Capture the cell that displays the provided text and extract its (X, Y) central coordinate. 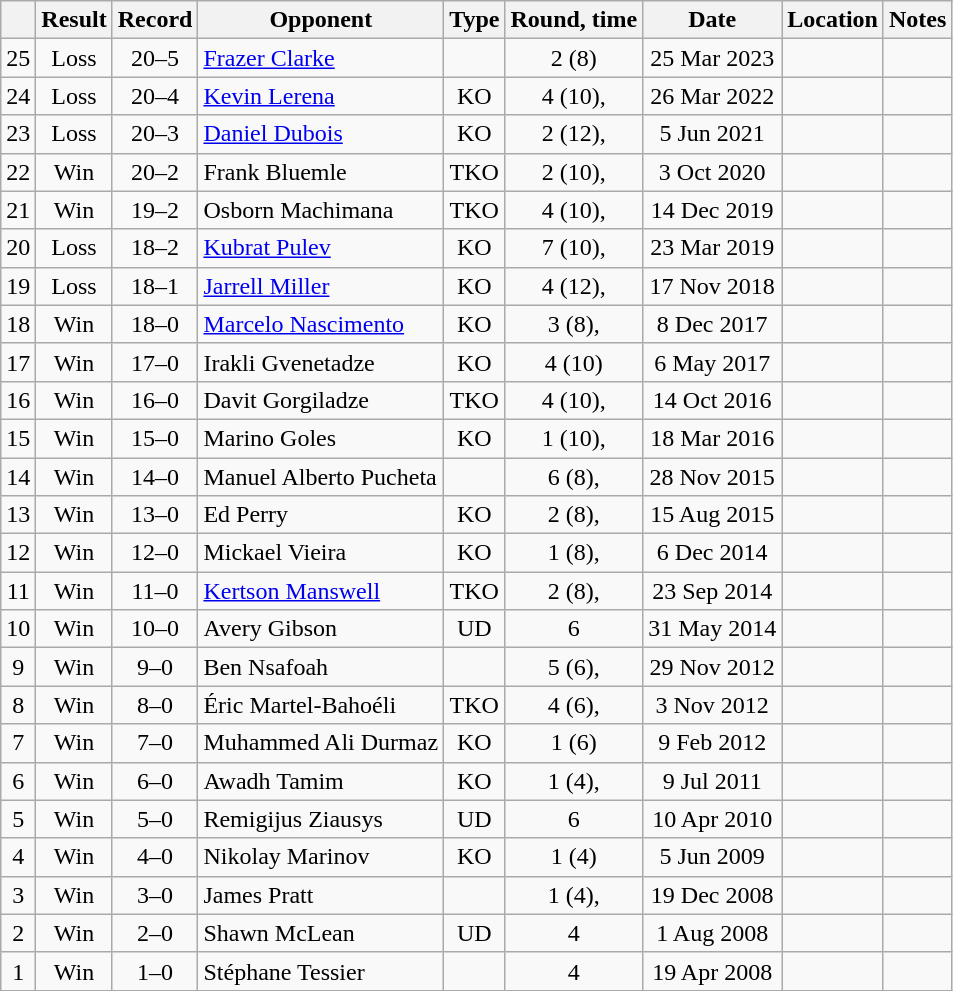
2–0 (155, 933)
19–2 (155, 210)
5–0 (155, 819)
14 (18, 477)
4 (6), (574, 705)
Stéphane Tessier (321, 971)
18–2 (155, 248)
19 (18, 286)
28 Nov 2015 (712, 477)
17 Nov 2018 (712, 286)
1 (6) (574, 743)
7 (18, 743)
20–2 (155, 172)
6 Dec 2014 (712, 553)
29 Nov 2012 (712, 667)
Osborn Machimana (321, 210)
3 Nov 2012 (712, 705)
Davit Gorgiladze (321, 400)
21 (18, 210)
15–0 (155, 438)
Marcelo Nascimento (321, 324)
22 (18, 172)
Awadh Tamim (321, 781)
14–0 (155, 477)
Location (833, 20)
3–0 (155, 895)
Result (74, 20)
11 (18, 591)
15 (18, 438)
Jarrell Miller (321, 286)
9 (18, 667)
Kubrat Pulev (321, 248)
18–0 (155, 324)
4–0 (155, 857)
18–1 (155, 286)
Round, time (574, 20)
10 Apr 2010 (712, 819)
1 Aug 2008 (712, 933)
6–0 (155, 781)
Frazer Clarke (321, 58)
12 (18, 553)
5 Jun 2009 (712, 857)
20–5 (155, 58)
Remigijus Ziausys (321, 819)
Kertson Manswell (321, 591)
4 (10) (574, 362)
Date (712, 20)
18 (18, 324)
10 (18, 629)
Daniel Dubois (321, 134)
Ed Perry (321, 515)
1 (18, 971)
26 Mar 2022 (712, 96)
23 (18, 134)
3 Oct 2020 (712, 172)
25 Mar 2023 (712, 58)
6 May 2017 (712, 362)
Nikolay Marinov (321, 857)
9 Feb 2012 (712, 743)
15 Aug 2015 (712, 515)
Avery Gibson (321, 629)
Shawn McLean (321, 933)
Mickael Vieira (321, 553)
2 (8) (574, 58)
14 Dec 2019 (712, 210)
Irakli Gvenetadze (321, 362)
2 (12), (574, 134)
8 Dec 2017 (712, 324)
23 Sep 2014 (712, 591)
6 (8), (574, 477)
Éric Martel-Bahoéli (321, 705)
12–0 (155, 553)
8–0 (155, 705)
13 (18, 515)
Type (474, 20)
17 (18, 362)
5 (18, 819)
4 (12), (574, 286)
10–0 (155, 629)
Marino Goles (321, 438)
2 (18, 933)
20–4 (155, 96)
1 (10), (574, 438)
11–0 (155, 591)
14 Oct 2016 (712, 400)
9 Jul 2011 (712, 781)
16 (18, 400)
17–0 (155, 362)
20 (18, 248)
Kevin Lerena (321, 96)
20–3 (155, 134)
16–0 (155, 400)
18 Mar 2016 (712, 438)
Frank Bluemle (321, 172)
19 Dec 2008 (712, 895)
1–0 (155, 971)
8 (18, 705)
1 (8), (574, 553)
Manuel Alberto Pucheta (321, 477)
19 Apr 2008 (712, 971)
23 Mar 2019 (712, 248)
Ben Nsafoah (321, 667)
Record (155, 20)
Opponent (321, 20)
Muhammed Ali Durmaz (321, 743)
31 May 2014 (712, 629)
13–0 (155, 515)
5 Jun 2021 (712, 134)
2 (10), (574, 172)
3 (18, 895)
7 (10), (574, 248)
5 (6), (574, 667)
25 (18, 58)
1 (4) (574, 857)
3 (8), (574, 324)
7–0 (155, 743)
Notes (917, 20)
24 (18, 96)
9–0 (155, 667)
James Pratt (321, 895)
